Return the [x, y] coordinate for the center point of the cell that contains the specified text.  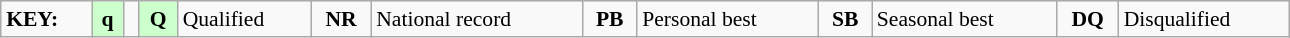
National record [476, 19]
Disqualified [1204, 19]
NR [341, 19]
PB [610, 19]
q [108, 19]
SB [846, 19]
DQ [1088, 19]
Q [158, 19]
Seasonal best [964, 19]
KEY: [46, 19]
Qualified [244, 19]
Personal best [728, 19]
